Pinpoint the cell where the given text exists, returning its [X, Y] midpoint coordinate. 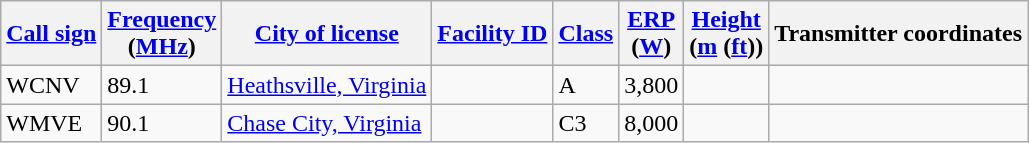
WCNV [52, 85]
ERP(W) [652, 34]
C3 [586, 123]
Heathsville, Virginia [327, 85]
8,000 [652, 123]
Class [586, 34]
A [586, 85]
89.1 [162, 85]
Transmitter coordinates [898, 34]
Chase City, Virginia [327, 123]
Facility ID [492, 34]
Call sign [52, 34]
City of license [327, 34]
WMVE [52, 123]
Height(m (ft)) [726, 34]
90.1 [162, 123]
3,800 [652, 85]
Frequency(MHz) [162, 34]
